Capture the cell that displays the provided text and extract its (X, Y) central coordinate. 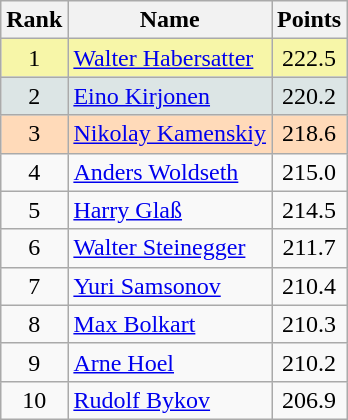
210.2 (310, 362)
210.4 (310, 286)
3 (34, 134)
Harry Glaß (170, 210)
4 (34, 172)
1 (34, 58)
222.5 (310, 58)
Rank (34, 20)
215.0 (310, 172)
9 (34, 362)
218.6 (310, 134)
210.3 (310, 324)
Walter Steinegger (170, 248)
8 (34, 324)
Yuri Samsonov (170, 286)
Walter Habersatter (170, 58)
211.7 (310, 248)
2 (34, 96)
206.9 (310, 400)
10 (34, 400)
5 (34, 210)
Eino Kirjonen (170, 96)
Max Bolkart (170, 324)
Anders Woldseth (170, 172)
220.2 (310, 96)
Nikolay Kamenskiy (170, 134)
7 (34, 286)
214.5 (310, 210)
Name (170, 20)
Arne Hoel (170, 362)
Rudolf Bykov (170, 400)
Points (310, 20)
6 (34, 248)
